Extract the [X, Y] coordinate from the center of the cell holding the provided text.  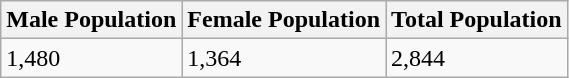
2,844 [477, 58]
Female Population [284, 20]
1,364 [284, 58]
1,480 [92, 58]
Total Population [477, 20]
Male Population [92, 20]
